Find where the given text appears and provide that cell's center as [X, Y] coordinate. 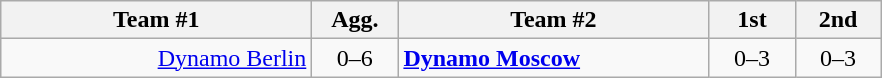
Dynamo Moscow [554, 58]
0–6 [355, 58]
Team #1 [156, 20]
2nd [838, 20]
Team #2 [554, 20]
Agg. [355, 20]
Dynamo Berlin [156, 58]
1st [752, 20]
